Scan for the cell matching the given text and deliver its (x, y) coordinate at center. 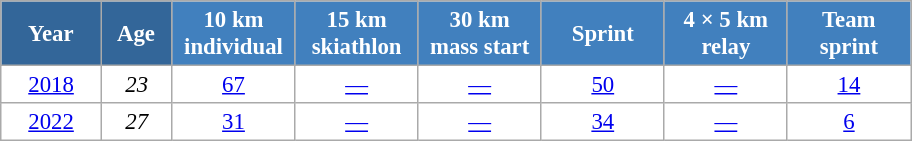
15 km skiathlon (356, 34)
2018 (52, 85)
6 (848, 122)
50 (602, 85)
23 (136, 85)
Year (52, 34)
Team sprint (848, 34)
10 km individual (234, 34)
2022 (52, 122)
27 (136, 122)
Sprint (602, 34)
34 (602, 122)
14 (848, 85)
31 (234, 122)
4 × 5 km relay (726, 34)
30 km mass start (480, 34)
67 (234, 85)
Age (136, 34)
